Detect which cell encompasses the target text, then output its [X, Y] center coordinate. 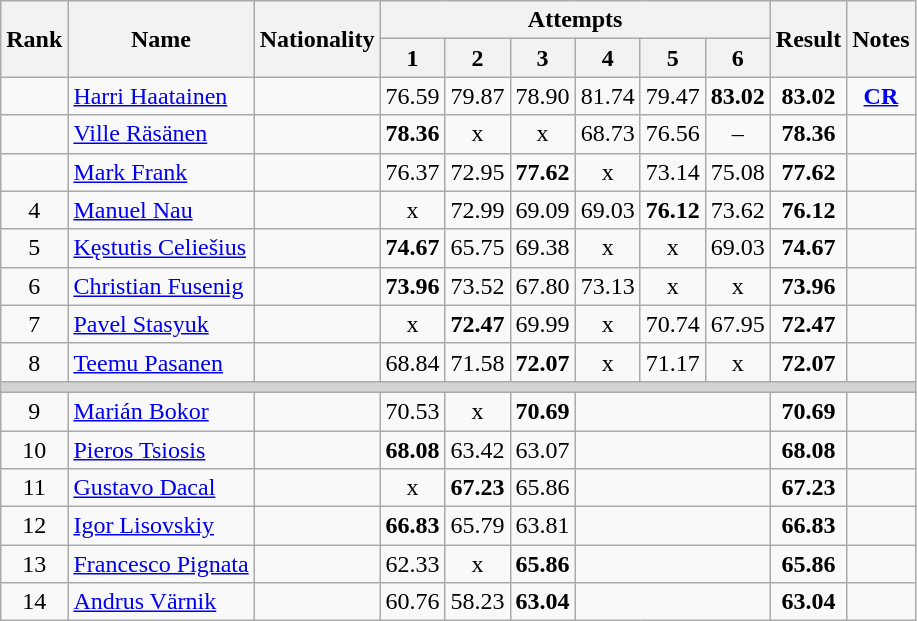
12 [34, 526]
Attempts [575, 20]
Teemu Pasanen [161, 362]
76.59 [412, 96]
79.87 [478, 96]
Rank [34, 39]
Nationality [317, 39]
63.07 [542, 449]
72.99 [478, 210]
Harri Haatainen [161, 96]
70.74 [672, 324]
67.80 [542, 286]
11 [34, 488]
69.99 [542, 324]
76.37 [412, 172]
Francesco Pignata [161, 564]
78.90 [542, 96]
65.79 [478, 526]
63.81 [542, 526]
73.62 [738, 210]
9 [34, 411]
72.95 [478, 172]
Manuel Nau [161, 210]
Name [161, 39]
CR [881, 96]
Pieros Tsiosis [161, 449]
2 [478, 58]
62.33 [412, 564]
14 [34, 602]
79.47 [672, 96]
60.76 [412, 602]
Andrus Värnik [161, 602]
70.53 [412, 411]
Result [808, 39]
71.58 [478, 362]
Mark Frank [161, 172]
68.73 [608, 134]
67.95 [738, 324]
Ville Räsänen [161, 134]
73.52 [478, 286]
69.38 [542, 248]
Christian Fusenig [161, 286]
69.09 [542, 210]
1 [412, 58]
76.56 [672, 134]
73.13 [608, 286]
10 [34, 449]
Marián Bokor [161, 411]
73.14 [672, 172]
71.17 [672, 362]
58.23 [478, 602]
65.75 [478, 248]
8 [34, 362]
63.42 [478, 449]
81.74 [608, 96]
Notes [881, 39]
Pavel Stasyuk [161, 324]
– [738, 134]
Gustavo Dacal [161, 488]
7 [34, 324]
13 [34, 564]
3 [542, 58]
Kęstutis Celiešius [161, 248]
68.84 [412, 362]
75.08 [738, 172]
Igor Lisovskiy [161, 526]
